Extract the (x, y) coordinate from the center of the cell holding the provided text.  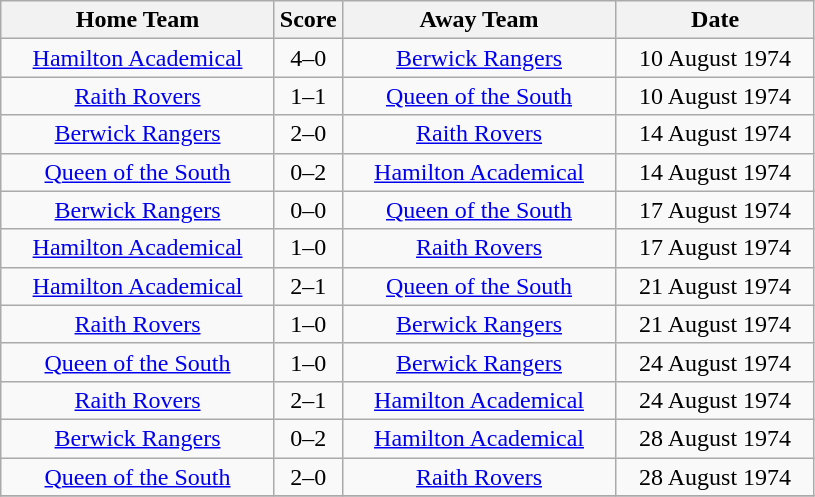
Away Team (479, 20)
Date (716, 20)
4–0 (308, 58)
0–0 (308, 210)
Score (308, 20)
1–1 (308, 96)
Home Team (138, 20)
